Scan for the cell matching the given text and deliver its (x, y) coordinate at center. 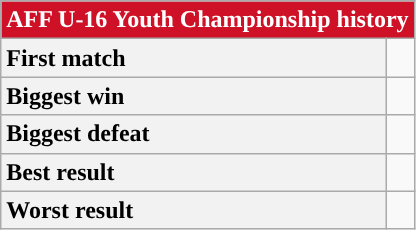
AFF U-16 Youth Championship history (208, 20)
First match (194, 58)
Biggest win (194, 96)
Biggest defeat (194, 134)
Best result (194, 172)
Worst result (194, 210)
